Extract the [x, y] coordinate from the center of the cell holding the provided text.  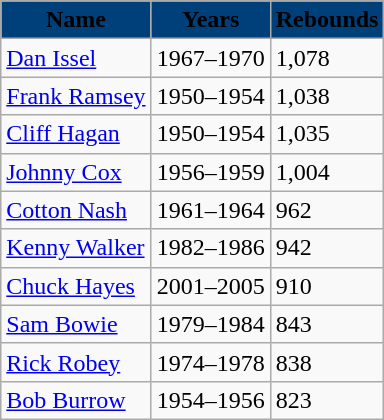
Frank Ramsey [76, 96]
Name [76, 20]
1,004 [327, 172]
1,038 [327, 96]
1,078 [327, 58]
Dan Issel [76, 58]
838 [327, 362]
1954–1956 [210, 400]
Kenny Walker [76, 248]
Bob Burrow [76, 400]
Sam Bowie [76, 324]
1961–1964 [210, 210]
1974–1978 [210, 362]
Cliff Hagan [76, 134]
1956–1959 [210, 172]
Rick Robey [76, 362]
2001–2005 [210, 286]
Chuck Hayes [76, 286]
910 [327, 286]
1,035 [327, 134]
Cotton Nash [76, 210]
1982–1986 [210, 248]
1979–1984 [210, 324]
942 [327, 248]
1967–1970 [210, 58]
823 [327, 400]
Johnny Cox [76, 172]
Years [210, 20]
843 [327, 324]
962 [327, 210]
Rebounds [327, 20]
